Output the [X, Y] coordinate of the center of the cell containing the given text.  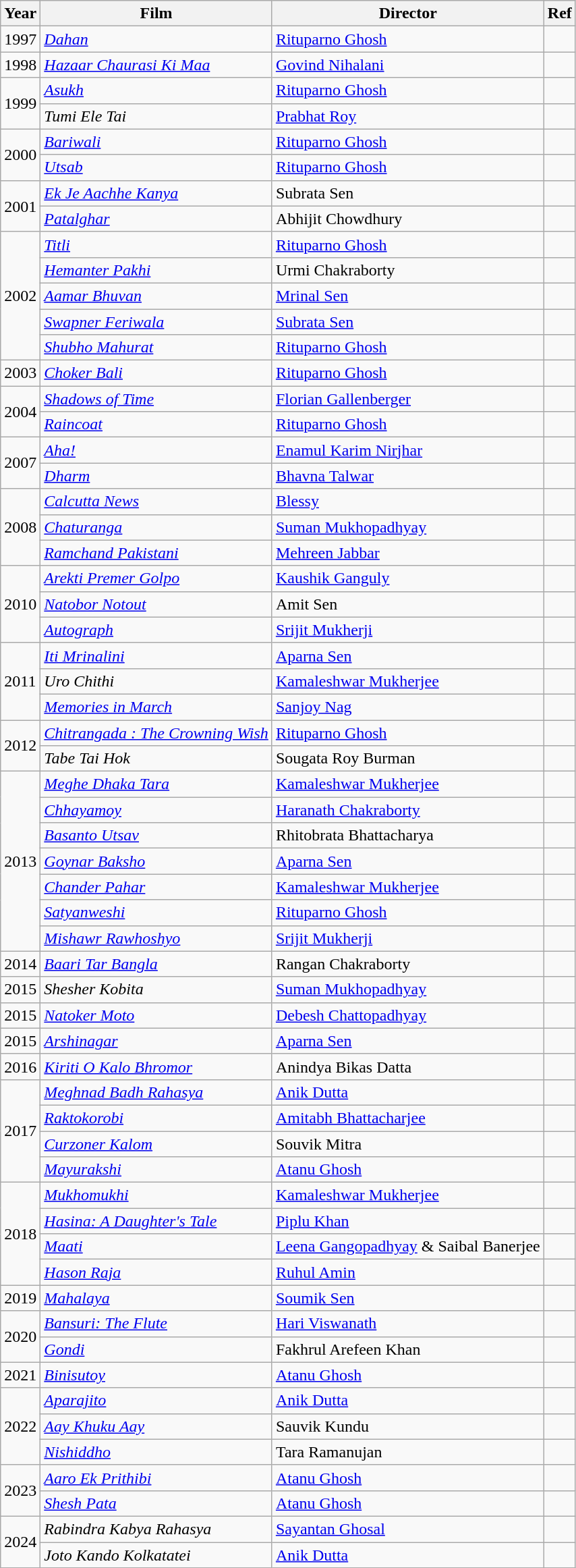
Haranath Chakraborty [407, 810]
Shesh Pata [156, 1503]
Chhayamoy [156, 810]
2001 [20, 206]
Shesher Kobita [156, 990]
2003 [20, 373]
Anindya Bikas Datta [407, 1066]
Dharm [156, 476]
Curzoner Kalom [156, 1144]
2020 [20, 1336]
Uro Chithi [156, 681]
Natobor Notout [156, 604]
Rhitobrata Bhattacharya [407, 836]
2007 [20, 463]
Leena Gangopadhyay & Saibal Banerjee [407, 1247]
Florian Gallenberger [407, 399]
Bansuri: The Flute [156, 1324]
2017 [20, 1131]
2013 [20, 861]
Shadows of Time [156, 399]
Calcutta News [156, 502]
Sauvik Kundu [407, 1426]
Piplu Khan [407, 1221]
Hari Viswanath [407, 1324]
Mahalaya [156, 1298]
Year [20, 13]
Binisutoy [156, 1375]
Bariwali [156, 142]
Sanjoy Nag [407, 707]
Natoker Moto [156, 1015]
Maati [156, 1247]
1997 [20, 39]
Mrinal Sen [407, 296]
1998 [20, 65]
Film [156, 13]
Hemanter Pakhi [156, 270]
Prabhat Roy [407, 116]
Shubho Mahurat [156, 348]
Arekti Premer Golpo [156, 578]
Raktokorobi [156, 1118]
Ref [560, 13]
Director [407, 13]
Hazaar Chaurasi Ki Maa [156, 65]
Ramchand Pakistani [156, 553]
2008 [20, 527]
Satyanweshi [156, 913]
2022 [20, 1426]
Arshinagar [156, 1041]
Fakhrul Arefeen Khan [407, 1349]
2019 [20, 1298]
2010 [20, 604]
Soumik Sen [407, 1298]
Raincoat [156, 425]
Swapner Feriwala [156, 322]
Mayurakshi [156, 1170]
Aaro Ek Prithibi [156, 1478]
2000 [20, 155]
Hasina: A Daughter's Tale [156, 1221]
Aparajito [156, 1401]
Autograph [156, 630]
2014 [20, 964]
Iti Mrinalini [156, 655]
Basanto Utsav [156, 836]
Chitrangada : The Crowning Wish [156, 732]
2018 [20, 1234]
Bhavna Talwar [407, 476]
Tumi Ele Tai [156, 116]
Kaushik Ganguly [407, 578]
Abhijit Chowdhury [407, 219]
Tabe Tai Hok [156, 759]
Enamul Karim Nirjhar [407, 450]
Mukhomukhi [156, 1195]
Govind Nihalani [407, 65]
Choker Bali [156, 373]
Joto Kando Kolkatatei [156, 1555]
Amitabh Bhattacharjee [407, 1118]
Hason Raja [156, 1272]
Rabindra Kabya Rahasya [156, 1529]
2002 [20, 296]
Nishiddho [156, 1452]
Titli [156, 244]
Chaturanga [156, 527]
Rangan Chakraborty [407, 964]
1999 [20, 103]
Kiriti O Kalo Bhromor [156, 1066]
Urmi Chakraborty [407, 270]
Utsab [156, 167]
Dahan [156, 39]
Ruhul Amin [407, 1272]
Amit Sen [407, 604]
2021 [20, 1375]
Baari Tar Bangla [156, 964]
Chander Pahar [156, 887]
Meghe Dhaka Tara [156, 784]
2004 [20, 412]
2011 [20, 681]
Meghnad Badh Rahasya [156, 1092]
Asukh [156, 90]
Aay Khuku Aay [156, 1426]
Blessy [407, 502]
Sougata Roy Burman [407, 759]
Sayantan Ghosal [407, 1529]
2012 [20, 745]
Mehreen Jabbar [407, 553]
Aamar Bhuvan [156, 296]
2024 [20, 1542]
Tara Ramanujan [407, 1452]
Ek Je Aachhe Kanya [156, 193]
Patalghar [156, 219]
Aha! [156, 450]
Memories in March [156, 707]
Souvik Mitra [407, 1144]
Mishawr Rawhoshyo [156, 938]
Goynar Baksho [156, 861]
2023 [20, 1490]
2016 [20, 1066]
Gondi [156, 1349]
Debesh Chattopadhyay [407, 1015]
